Extract the [x, y] coordinate from the center of the cell holding the provided text.  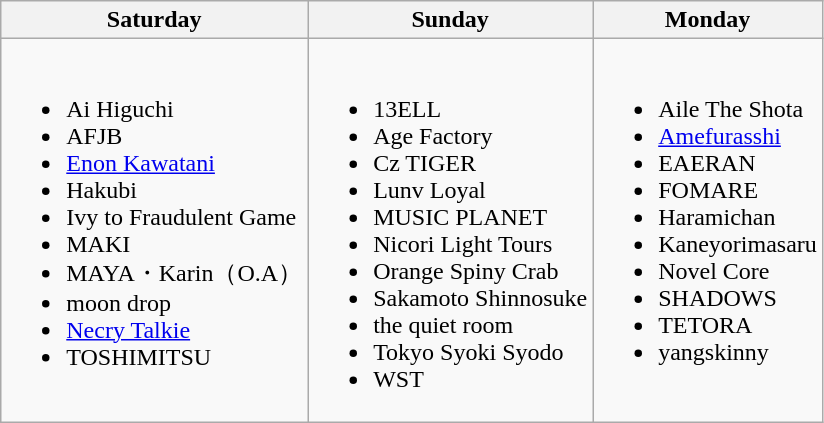
Saturday [154, 20]
Sunday [450, 20]
13ELLAge FactoryCz TIGERLunv LoyalMUSIC PLANETNicori Light ToursOrange Spiny CrabSakamoto Shinnosukethe quiet roomTokyo Syoki SyodoWST [450, 230]
Monday [708, 20]
Ai HiguchiAFJBEnon KawataniHakubiIvy to Fraudulent GameMAKIMAYA・Karin（O.A）moon dropNecry TalkieTOSHIMITSU [154, 230]
Aile The ShotaAmefurasshiEAERANFOMAREHaramichanKaneyorimasaruNovel CoreSHADOWSTETORAyangskinny [708, 230]
